Output the [X, Y] coordinate of the center of the cell containing the given text.  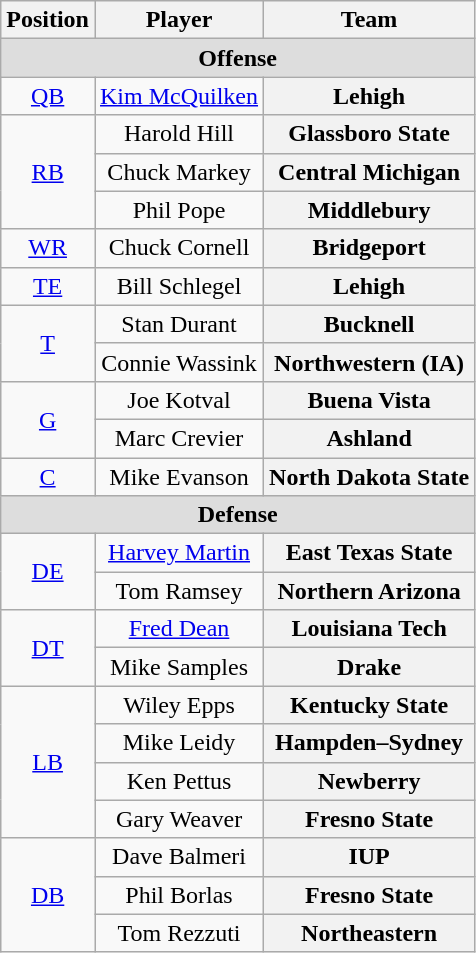
Ken Pettus [178, 781]
Drake [370, 667]
Defense [238, 515]
RB [48, 172]
Kentucky State [370, 705]
Tom Ramsey [178, 591]
Joe Kotval [178, 400]
Offense [238, 58]
Middlebury [370, 210]
Harold Hill [178, 134]
Northwestern (IA) [370, 362]
Bill Schlegel [178, 286]
DE [48, 572]
East Texas State [370, 553]
Dave Balmeri [178, 857]
DB [48, 895]
Newberry [370, 781]
Tom Rezzuti [178, 933]
Stan Durant [178, 324]
Phil Borlas [178, 895]
Central Michigan [370, 172]
Mike Leidy [178, 743]
Bridgeport [370, 248]
IUP [370, 857]
Wiley Epps [178, 705]
Louisiana Tech [370, 629]
Gary Weaver [178, 819]
Ashland [370, 438]
LB [48, 762]
TE [48, 286]
Chuck Cornell [178, 248]
Player [178, 20]
Harvey Martin [178, 553]
DT [48, 648]
QB [48, 96]
Glassboro State [370, 134]
Chuck Markey [178, 172]
C [48, 477]
Mike Evanson [178, 477]
T [48, 343]
Northern Arizona [370, 591]
Marc Crevier [178, 438]
Team [370, 20]
North Dakota State [370, 477]
G [48, 419]
Buena Vista [370, 400]
Phil Pope [178, 210]
Northeastern [370, 933]
Connie Wassink [178, 362]
Fred Dean [178, 629]
Mike Samples [178, 667]
Hampden–Sydney [370, 743]
WR [48, 248]
Kim McQuilken [178, 96]
Position [48, 20]
Bucknell [370, 324]
